Return the (x, y) coordinate for the center point of the cell that contains the specified text.  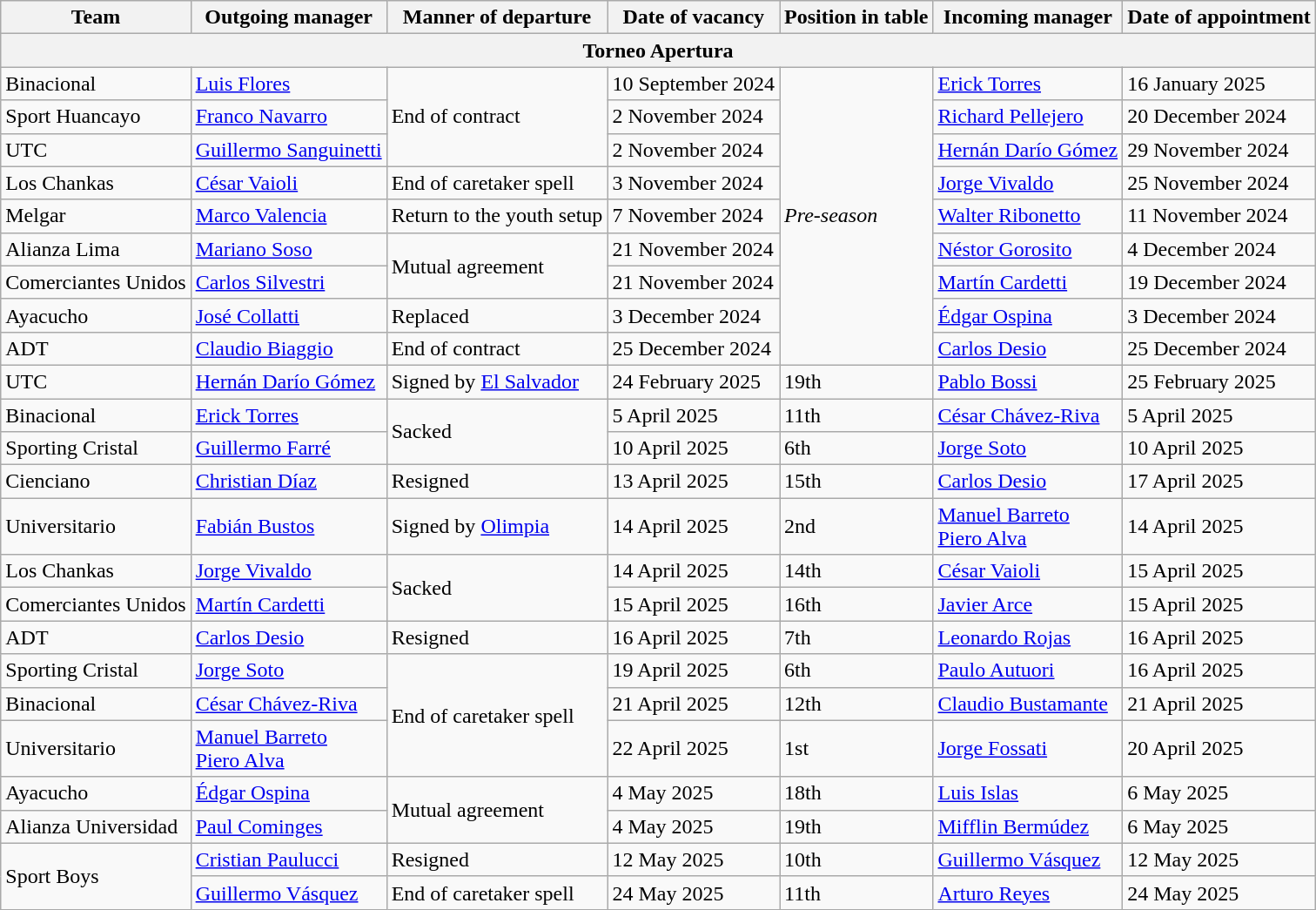
Signed by Olimpia (497, 526)
20 April 2025 (1219, 749)
17 April 2025 (1219, 482)
Guillermo Farré (289, 448)
19 December 2024 (1219, 282)
Alianza Universidad (96, 826)
10 September 2024 (694, 84)
Luis Islas (1028, 793)
29 November 2024 (1219, 150)
Replaced (497, 315)
16th (856, 604)
Franco Navarro (289, 117)
Return to the youth setup (497, 216)
Pre-season (856, 216)
Team (96, 17)
Fabián Bustos (289, 526)
José Collatti (289, 315)
12th (856, 704)
1st (856, 749)
15th (856, 482)
2nd (856, 526)
Incoming manager (1028, 17)
Paulo Autuori (1028, 671)
Leonardo Rojas (1028, 637)
Richard Pellejero (1028, 117)
Mariano Soso (289, 249)
Walter Ribonetto (1028, 216)
Claudio Bustamante (1028, 704)
19 April 2025 (694, 671)
22 April 2025 (694, 749)
Melgar (96, 216)
Claudio Biaggio (289, 348)
4 December 2024 (1219, 249)
18th (856, 793)
Cienciano (96, 482)
Carlos Silvestri (289, 282)
Pablo Bossi (1028, 381)
Outgoing manager (289, 17)
Guillermo Sanguinetti (289, 150)
24 February 2025 (694, 381)
Cristian Paulucci (289, 859)
13 April 2025 (694, 482)
Arturo Reyes (1028, 893)
Alianza Lima (96, 249)
Jorge Fossati (1028, 749)
Signed by El Salvador (497, 381)
Position in table (856, 17)
14th (856, 571)
Paul Cominges (289, 826)
Luis Flores (289, 84)
10th (856, 859)
Marco Valencia (289, 216)
Manner of departure (497, 17)
7 November 2024 (694, 216)
25 November 2024 (1219, 183)
Javier Arce (1028, 604)
11 November 2024 (1219, 216)
20 December 2024 (1219, 117)
Torneo Apertura (658, 51)
3 November 2024 (694, 183)
Mifflin Bermúdez (1028, 826)
Date of vacancy (694, 17)
25 February 2025 (1219, 381)
Christian Díaz (289, 482)
16 January 2025 (1219, 84)
Néstor Gorosito (1028, 249)
Sport Huancayo (96, 117)
7th (856, 637)
Date of appointment (1219, 17)
Sport Boys (96, 876)
